Return the (x, y) coordinate for the center point of the cell that contains the specified text.  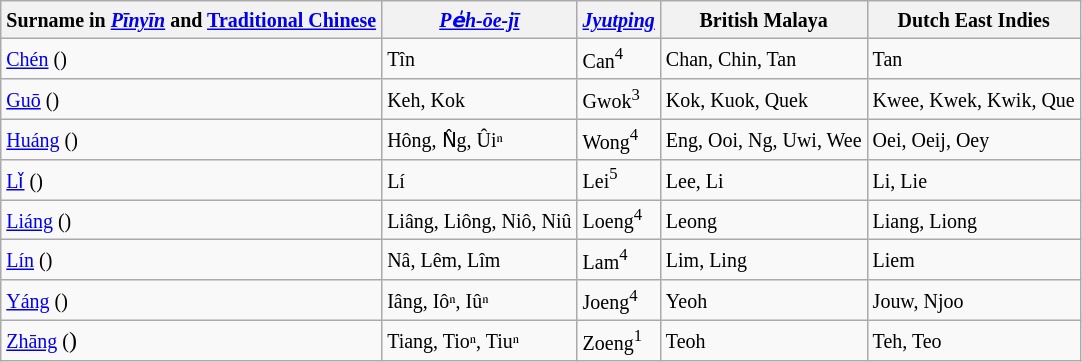
Tan (974, 59)
Lee, Li (764, 179)
Dutch East Indies (974, 20)
Teoh (764, 340)
Lín () (192, 260)
Teh, Teo (974, 340)
Yáng () (192, 300)
Chan, Chin, Tan (764, 59)
Surname in Pīnyīn and Traditional Chinese (192, 20)
Guō () (192, 99)
Li, Lie (974, 179)
Lí (480, 179)
Keh, Kok (480, 99)
Lei5 (618, 179)
Yeoh (764, 300)
Can4 (618, 59)
Oei, Oeij, Oey (974, 139)
Gwok3 (618, 99)
Leong (764, 220)
Jouw, Njoo (974, 300)
Lim, Ling (764, 260)
Kok, Kuok, Quek (764, 99)
Zoeng1 (618, 340)
Hông, N̂g, Ûiⁿ (480, 139)
Lam4 (618, 260)
Chén () (192, 59)
Tîn (480, 59)
Liang, Liong (974, 220)
Liâng, Liông, Niô, Niû (480, 220)
British Malaya (764, 20)
Pe̍h-ōe-jī (480, 20)
Liem (974, 260)
Tiang, Tioⁿ, Tiuⁿ (480, 340)
Joeng4 (618, 300)
Loeng4 (618, 220)
Wong4 (618, 139)
Zhāng () (192, 340)
Jyutping (618, 20)
Lǐ () (192, 179)
Liáng () (192, 220)
Iâng, Iôⁿ, Iûⁿ (480, 300)
Kwee, Kwek, Kwik, Que (974, 99)
Eng, Ooi, Ng, Uwi, Wee (764, 139)
Huáng () (192, 139)
Nâ, Lêm, Lîm (480, 260)
